For the text-containing cell, return its midpoint in (X, Y) coordinate format. 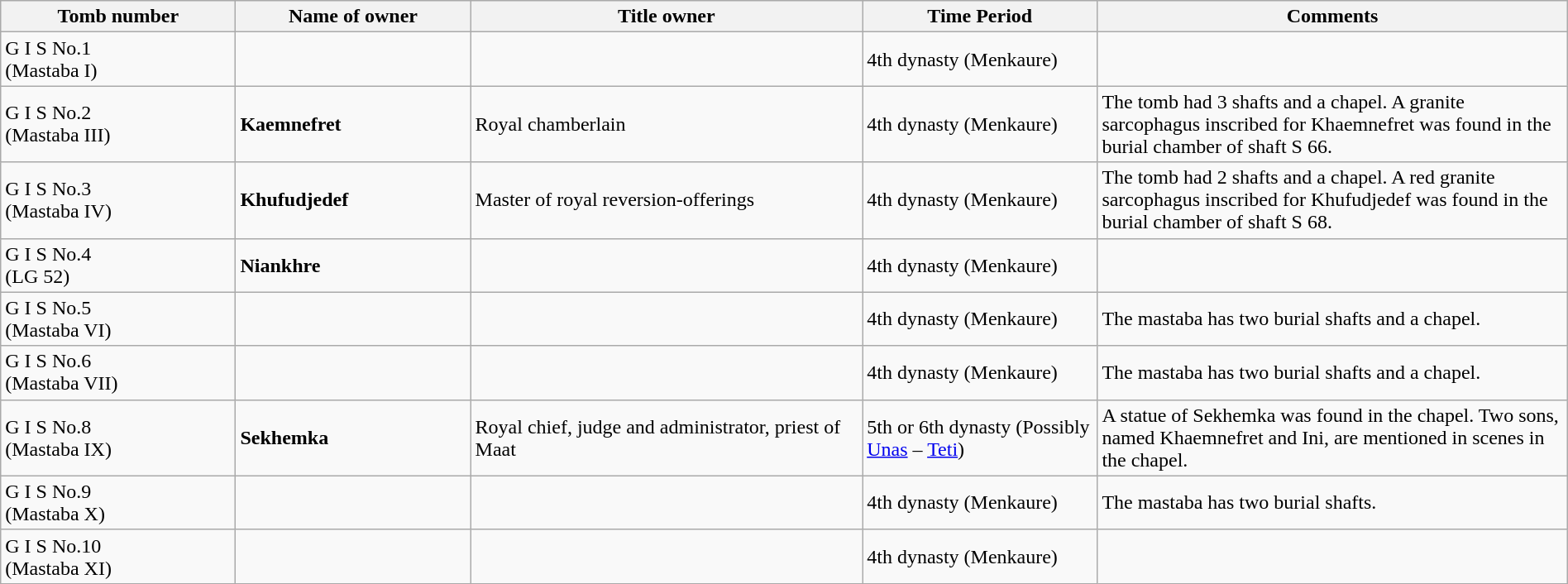
5th or 6th dynasty (Possibly Unas – Teti) (980, 438)
G I S No.10 (Mastaba XI) (118, 556)
Niankhre (353, 265)
Master of royal reversion-offerings (667, 200)
G I S No.8 (Mastaba IX) (118, 438)
Tomb number (118, 17)
G I S No.4 (LG 52) (118, 265)
Kaemnefret (353, 124)
Title owner (667, 17)
G I S No.5 (Mastaba VI) (118, 319)
Royal chief, judge and administrator, priest of Maat (667, 438)
Khufudjedef (353, 200)
G I S No.1 (Mastaba I) (118, 60)
The tomb had 2 shafts and a chapel. A red granite sarcophagus inscribed for Khufudjedef was found in the burial chamber of shaft S 68. (1332, 200)
The mastaba has two burial shafts. (1332, 503)
G I S No.9 (Mastaba X) (118, 503)
Name of owner (353, 17)
Comments (1332, 17)
A statue of Sekhemka was found in the chapel. Two sons, named Khaemnefret and Ini, are mentioned in scenes in the chapel. (1332, 438)
G I S No.6 (Mastaba VII) (118, 372)
Royal chamberlain (667, 124)
G I S No.2 (Mastaba III) (118, 124)
Time Period (980, 17)
G I S No.3 (Mastaba IV) (118, 200)
Sekhemka (353, 438)
The tomb had 3 shafts and a chapel. A granite sarcophagus inscribed for Khaemnefret was found in the burial chamber of shaft S 66. (1332, 124)
